Output the [X, Y] coordinate of the center of the cell containing the given text.  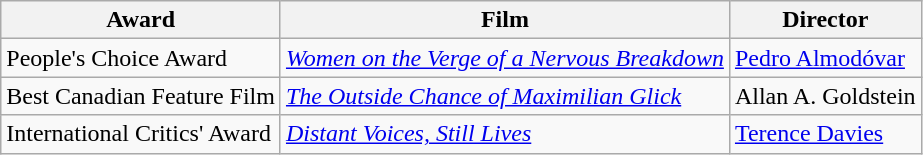
Film [504, 20]
International Critics' Award [141, 134]
Best Canadian Feature Film [141, 96]
Director [825, 20]
Award [141, 20]
People's Choice Award [141, 58]
Pedro Almodóvar [825, 58]
The Outside Chance of Maximilian Glick [504, 96]
Women on the Verge of a Nervous Breakdown [504, 58]
Distant Voices, Still Lives [504, 134]
Terence Davies [825, 134]
Allan A. Goldstein [825, 96]
